Search for the cell housing the specified text and yield its (x, y) center coordinate. 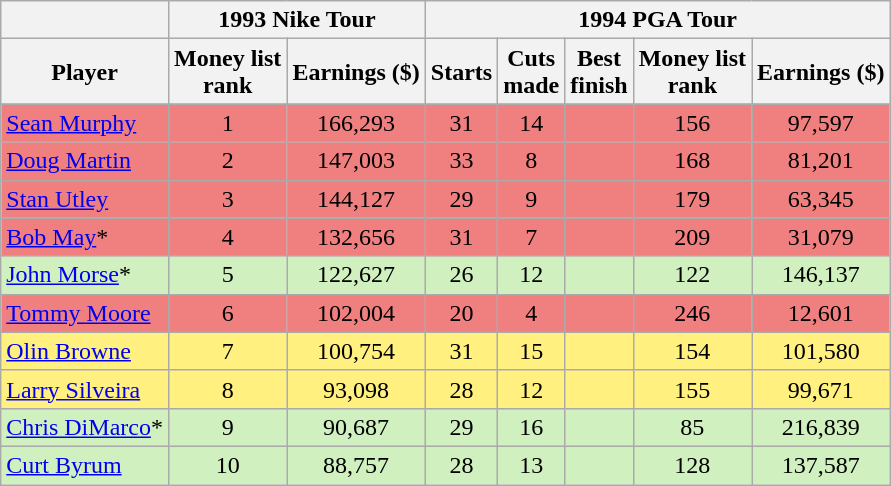
100,754 (356, 351)
101,580 (821, 351)
97,597 (821, 123)
26 (461, 275)
Curt Byrum (85, 465)
147,003 (356, 161)
132,656 (356, 237)
Doug Martin (85, 161)
Chris DiMarco* (85, 427)
31,079 (821, 237)
128 (692, 465)
156 (692, 123)
Bob May* (85, 237)
144,127 (356, 199)
99,671 (821, 389)
Olin Browne (85, 351)
Starts (461, 72)
10 (227, 465)
13 (532, 465)
2 (227, 161)
93,098 (356, 389)
166,293 (356, 123)
16 (532, 427)
Tommy Moore (85, 313)
3 (227, 199)
Bestfinish (599, 72)
1994 PGA Tour (658, 20)
122,627 (356, 275)
102,004 (356, 313)
216,839 (821, 427)
20 (461, 313)
33 (461, 161)
154 (692, 351)
14 (532, 123)
137,587 (821, 465)
168 (692, 161)
88,757 (356, 465)
155 (692, 389)
1 (227, 123)
Cutsmade (532, 72)
63,345 (821, 199)
85 (692, 427)
90,687 (356, 427)
146,137 (821, 275)
122 (692, 275)
1993 Nike Tour (296, 20)
Stan Utley (85, 199)
5 (227, 275)
John Morse* (85, 275)
Sean Murphy (85, 123)
179 (692, 199)
Larry Silveira (85, 389)
15 (532, 351)
246 (692, 313)
209 (692, 237)
Player (85, 72)
12,601 (821, 313)
6 (227, 313)
81,201 (821, 161)
